Provide the (X, Y) coordinate of the cell's center where the given text is located.  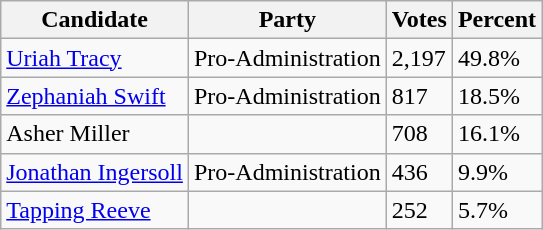
5.7% (496, 210)
Uriah Tracy (95, 58)
2,197 (419, 58)
Zephaniah Swift (95, 96)
Candidate (95, 20)
9.9% (496, 172)
Percent (496, 20)
Votes (419, 20)
16.1% (496, 134)
817 (419, 96)
Asher Miller (95, 134)
436 (419, 172)
708 (419, 134)
Jonathan Ingersoll (95, 172)
252 (419, 210)
18.5% (496, 96)
Party (287, 20)
Tapping Reeve (95, 210)
49.8% (496, 58)
